From the cell containing the given text, extract its center point as (X, Y) coordinate. 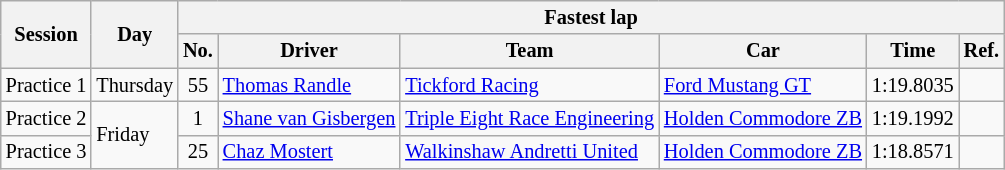
Shane van Gisbergen (310, 118)
Fastest lap (591, 17)
Team (530, 51)
1 (198, 118)
Thomas Randle (310, 85)
Thursday (134, 85)
Chaz Mostert (310, 152)
Practice 2 (46, 118)
Car (763, 51)
25 (198, 152)
Practice 1 (46, 85)
1:19.1992 (913, 118)
Friday (134, 134)
Practice 3 (46, 152)
Time (913, 51)
Session (46, 34)
1:19.8035 (913, 85)
Tickford Racing (530, 85)
Triple Eight Race Engineering (530, 118)
Ref. (982, 51)
Driver (310, 51)
No. (198, 51)
55 (198, 85)
Ford Mustang GT (763, 85)
1:18.8571 (913, 152)
Walkinshaw Andretti United (530, 152)
Day (134, 34)
